Search for the cell housing the specified text and yield its [X, Y] center coordinate. 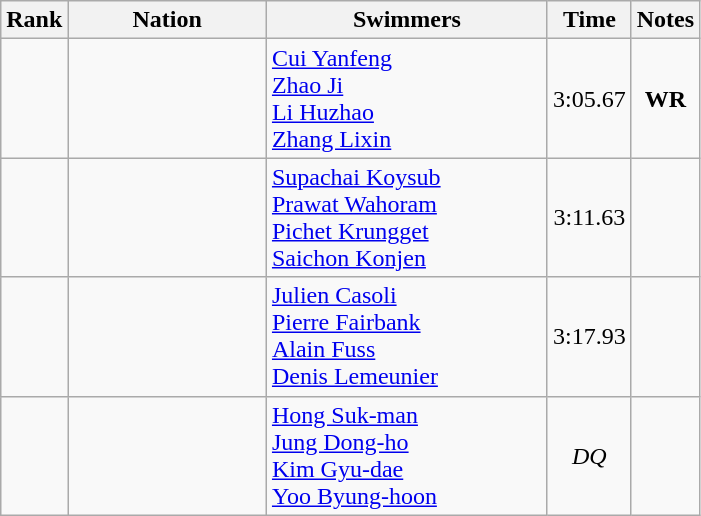
Swimmers [406, 20]
Nation [168, 20]
Hong Suk-man Jung Dong-ho Kim Gyu-dae Yoo Byung-hoon [406, 456]
Julien Casoli Pierre Fairbank Alain Fuss Denis Lemeunier [406, 336]
Cui Yanfeng Zhao Ji Li Huzhao Zhang Lixin [406, 98]
Rank [34, 20]
3:05.67 [589, 98]
WR [665, 98]
Time [589, 20]
Supachai Koysub Prawat Wahoram Pichet Krungget Saichon Konjen [406, 218]
3:17.93 [589, 336]
DQ [589, 456]
3:11.63 [589, 218]
Notes [665, 20]
